Output the [x, y] coordinate of the center of the cell containing the given text.  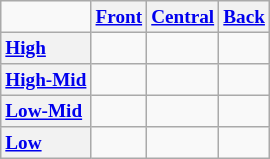
Low-Mid [46, 112]
Central [183, 17]
High-Mid [46, 80]
Back [244, 17]
Low [46, 143]
High [46, 48]
Front [119, 17]
